Scan for the cell matching the given text and deliver its (x, y) coordinate at center. 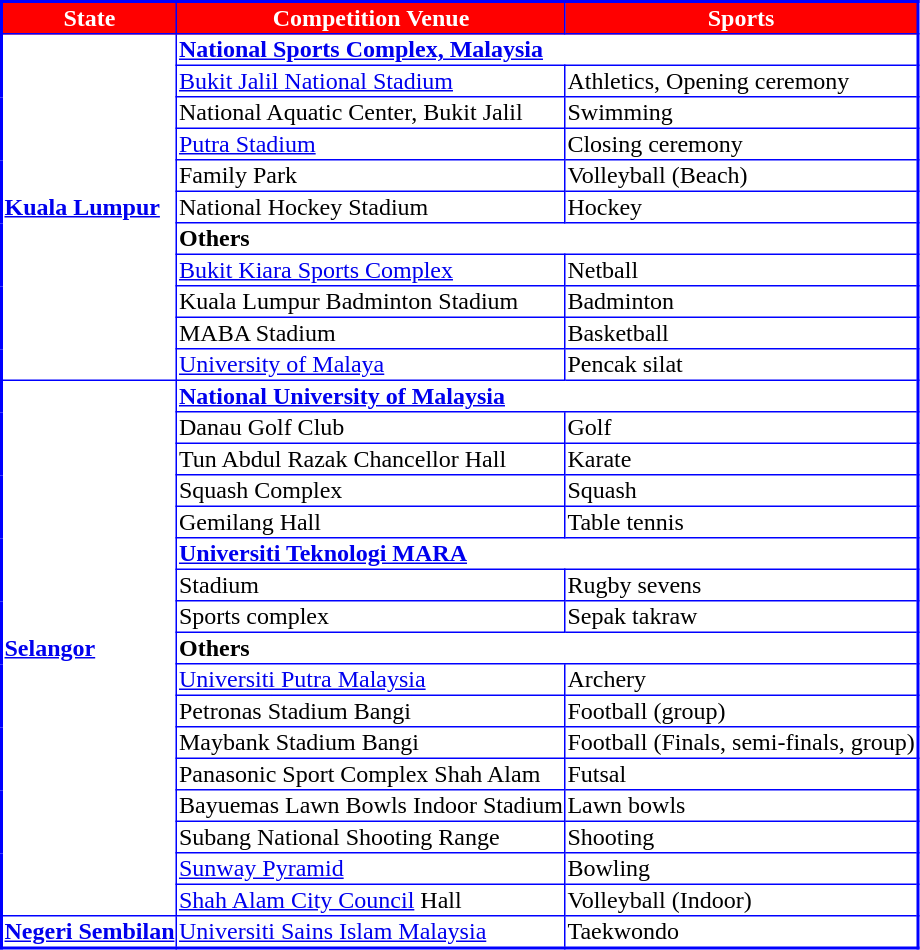
Competition Venue (371, 18)
Netball (742, 270)
Football (Finals, semi-finals, group) (742, 743)
National University of Malaysia (548, 396)
Shooting (742, 837)
Danau Golf Club (371, 428)
Selangor (90, 648)
Kuala Lumpur (90, 207)
Bowling (742, 869)
Sports complex (371, 617)
Volleyball (Indoor) (742, 900)
Swimming (742, 113)
Closing ceremony (742, 144)
Shah Alam City Council Hall (371, 900)
Football (group) (742, 711)
Squash (742, 491)
Sports (742, 18)
Panasonic Sport Complex Shah Alam (371, 774)
National Sports Complex, Malaysia (548, 50)
Universiti Sains Islam Malaysia (371, 932)
National Hockey Stadium (371, 207)
Rugby sevens (742, 585)
Subang National Shooting Range (371, 837)
Taekwondo (742, 932)
Squash Complex (371, 491)
Bayuemas Lawn Bowls Indoor Stadium (371, 806)
Universiti Putra Malaysia (371, 680)
Pencak silat (742, 365)
Maybank Stadium Bangi (371, 743)
Futsal (742, 774)
Petronas Stadium Bangi (371, 711)
Negeri Sembilan (90, 932)
Tun Abdul Razak Chancellor Hall (371, 459)
MABA Stadium (371, 333)
Hockey (742, 207)
Badminton (742, 302)
Bukit Jalil National Stadium (371, 81)
State (90, 18)
Basketball (742, 333)
National Aquatic Center, Bukit Jalil (371, 113)
Bukit Kiara Sports Complex (371, 270)
Gemilang Hall (371, 522)
University of Malaya (371, 365)
Putra Stadium (371, 144)
Archery (742, 680)
Stadium (371, 585)
Athletics, Opening ceremony (742, 81)
Family Park (371, 176)
Kuala Lumpur Badminton Stadium (371, 302)
Golf (742, 428)
Karate (742, 459)
Lawn bowls (742, 806)
Volleyball (Beach) (742, 176)
Sunway Pyramid (371, 869)
Universiti Teknologi MARA (548, 554)
Table tennis (742, 522)
Sepak takraw (742, 617)
